Search for the cell housing the specified text and yield its (x, y) center coordinate. 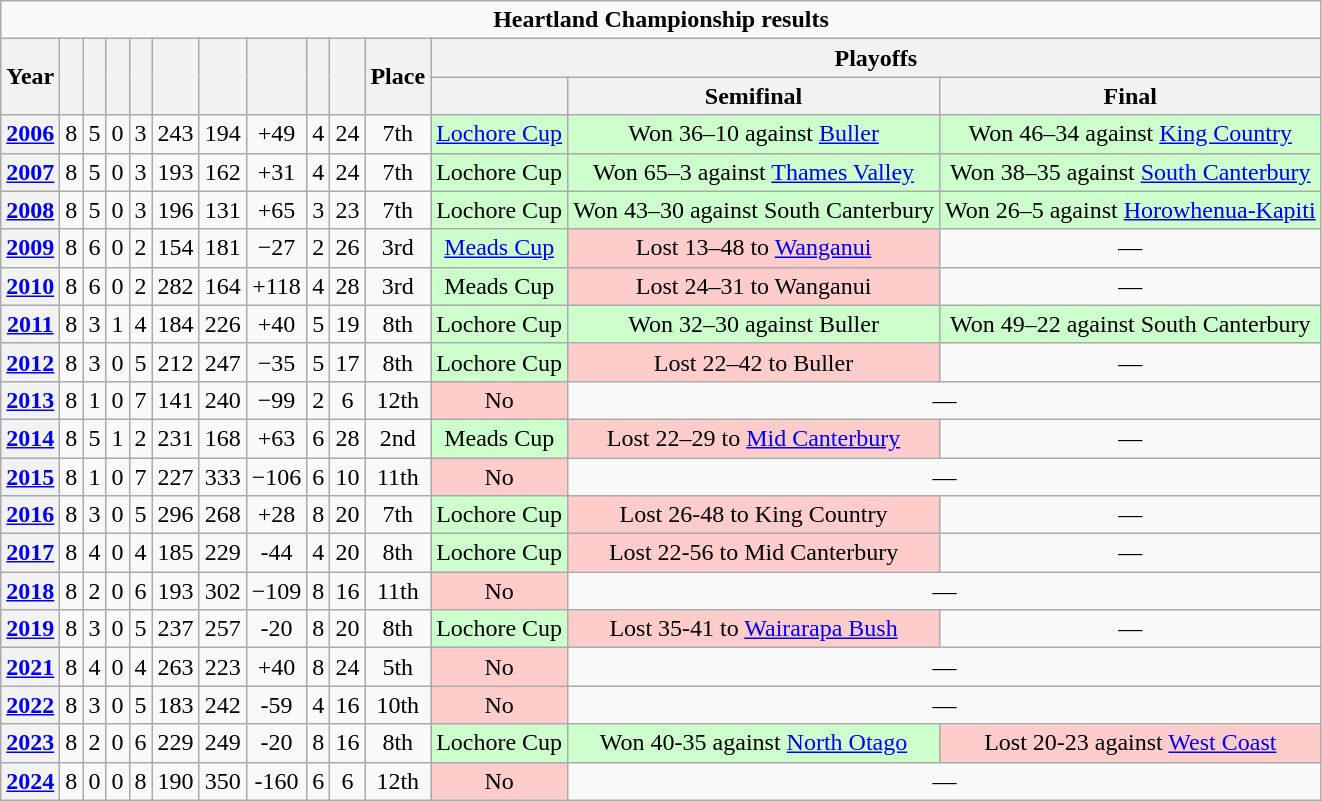
212 (176, 362)
185 (176, 553)
Heartland Championship results (661, 20)
2014 (30, 438)
5th (398, 667)
−106 (276, 477)
Semifinal (754, 96)
Won 65–3 against Thames Valley (754, 172)
2019 (30, 629)
2018 (30, 591)
282 (176, 286)
240 (222, 400)
183 (176, 705)
2007 (30, 172)
243 (176, 134)
10 (348, 477)
296 (176, 515)
Won 43–30 against South Canterbury (754, 210)
302 (222, 591)
23 (348, 210)
2024 (30, 781)
226 (222, 324)
Lost 13–48 to Wanganui (754, 248)
Playoffs (876, 58)
−27 (276, 248)
257 (222, 629)
2012 (30, 362)
164 (222, 286)
162 (222, 172)
−109 (276, 591)
263 (176, 667)
333 (222, 477)
2010 (30, 286)
Place (398, 77)
-160 (276, 781)
Lost 20-23 against West Coast (1130, 743)
+31 (276, 172)
223 (222, 667)
2011 (30, 324)
26 (348, 248)
2023 (30, 743)
Year (30, 77)
Won 46–34 against King Country (1130, 134)
19 (348, 324)
Lost 24–31 to Wanganui (754, 286)
Lost 35-41 to Wairarapa Bush (754, 629)
268 (222, 515)
Won 26–5 against Horowhenua-Kapiti (1130, 210)
+28 (276, 515)
2015 (30, 477)
2008 (30, 210)
196 (176, 210)
242 (222, 705)
17 (348, 362)
2nd (398, 438)
190 (176, 781)
2016 (30, 515)
Final (1130, 96)
184 (176, 324)
-44 (276, 553)
10th (398, 705)
2021 (30, 667)
227 (176, 477)
Won 32–30 against Buller (754, 324)
141 (176, 400)
181 (222, 248)
194 (222, 134)
+49 (276, 134)
Won 40-35 against North Otago (754, 743)
Lost 22–29 to Mid Canterbury (754, 438)
247 (222, 362)
−99 (276, 400)
−35 (276, 362)
Won 36–10 against Buller (754, 134)
Lost 26-48 to King Country (754, 515)
249 (222, 743)
168 (222, 438)
+63 (276, 438)
2022 (30, 705)
237 (176, 629)
+118 (276, 286)
2009 (30, 248)
154 (176, 248)
Lost 22–42 to Buller (754, 362)
2017 (30, 553)
2006 (30, 134)
131 (222, 210)
-59 (276, 705)
Lost 22-56 to Mid Canterbury (754, 553)
Won 49–22 against South Canterbury (1130, 324)
Won 38–35 against South Canterbury (1130, 172)
+65 (276, 210)
231 (176, 438)
2013 (30, 400)
350 (222, 781)
